Find where the given text appears and provide that cell's center as (x, y) coordinate. 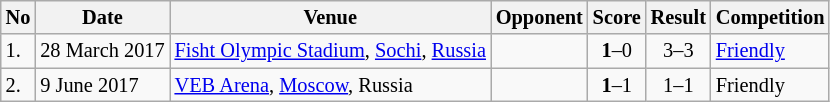
Competition (770, 17)
Fisht Olympic Stadium, Sochi, Russia (330, 51)
Venue (330, 17)
No (18, 17)
3–3 (678, 51)
9 June 2017 (102, 85)
Result (678, 17)
2. (18, 85)
VEB Arena, Moscow, Russia (330, 85)
1–0 (617, 51)
Date (102, 17)
1. (18, 51)
Score (617, 17)
28 March 2017 (102, 51)
Opponent (540, 17)
